Output the [X, Y] coordinate of the center of the cell containing the given text.  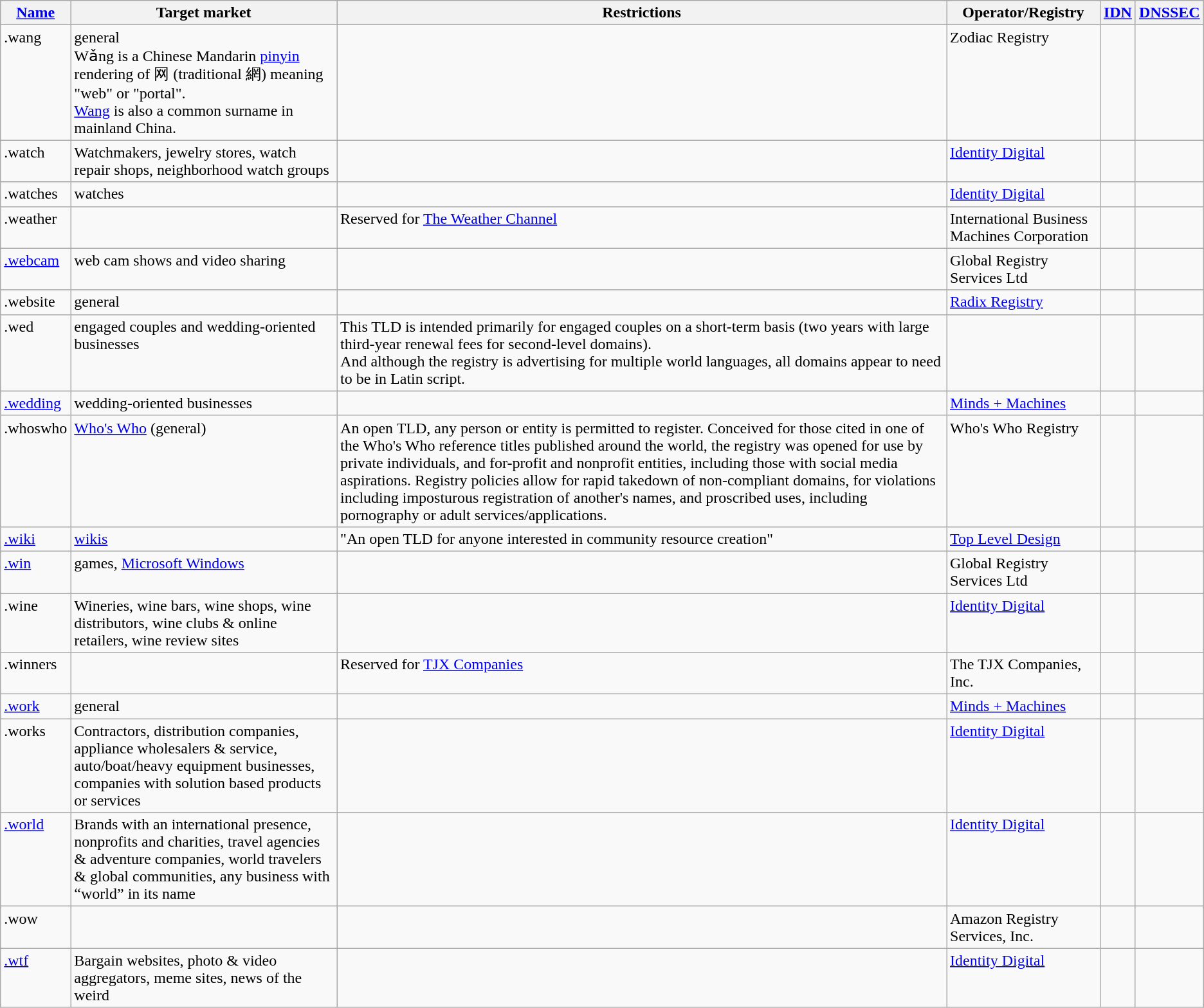
Watchmakers, jewelry stores, watch repair shops, neighborhood watch groups [204, 161]
Target market [204, 13]
Wineries, wine bars, wine shops, wine distributors, wine clubs & online retailers, wine review sites [204, 622]
.website [36, 302]
"An open TLD for anyone interested in community resource creation" [642, 539]
engaged couples and wedding-oriented businesses [204, 352]
wedding-oriented businesses [204, 403]
.whoswho [36, 471]
International Business Machines Corporation [1024, 228]
.wow [36, 927]
watches [204, 194]
.wed [36, 352]
IDN [1118, 13]
The TJX Companies, Inc. [1024, 674]
web cam shows and video sharing [204, 269]
Name [36, 13]
Top Level Design [1024, 539]
generalWǎng is a Chinese Mandarin pinyin rendering of 网 (traditional 網) meaning "web" or "portal".Wang is also a common surname in mainland China. [204, 82]
Bargain websites, photo & video aggregators, meme sites, news of the weird [204, 978]
.wtf [36, 978]
Restrictions [642, 13]
Reserved for TJX Companies [642, 674]
.wiki [36, 539]
.wang [36, 82]
.work [36, 706]
.watches [36, 194]
games, Microsoft Windows [204, 572]
Operator/Registry [1024, 13]
.wedding [36, 403]
Radix Registry [1024, 302]
Zodiac Registry [1024, 82]
.winners [36, 674]
Who's Who (general) [204, 471]
.win [36, 572]
Who's Who Registry [1024, 471]
Amazon Registry Services, Inc. [1024, 927]
.weather [36, 228]
.wine [36, 622]
wikis [204, 539]
.watch [36, 161]
.webcam [36, 269]
Reserved for The Weather Channel [642, 228]
DNSSEC [1169, 13]
.world [36, 860]
.works [36, 766]
